Search for the cell housing the specified text and yield its (X, Y) center coordinate. 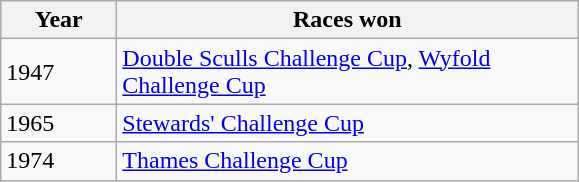
Races won (348, 20)
1947 (59, 72)
1974 (59, 161)
Thames Challenge Cup (348, 161)
Year (59, 20)
1965 (59, 123)
Stewards' Challenge Cup (348, 123)
Double Sculls Challenge Cup, Wyfold Challenge Cup (348, 72)
